Return the [X, Y] coordinate for the center point of the cell that contains the specified text.  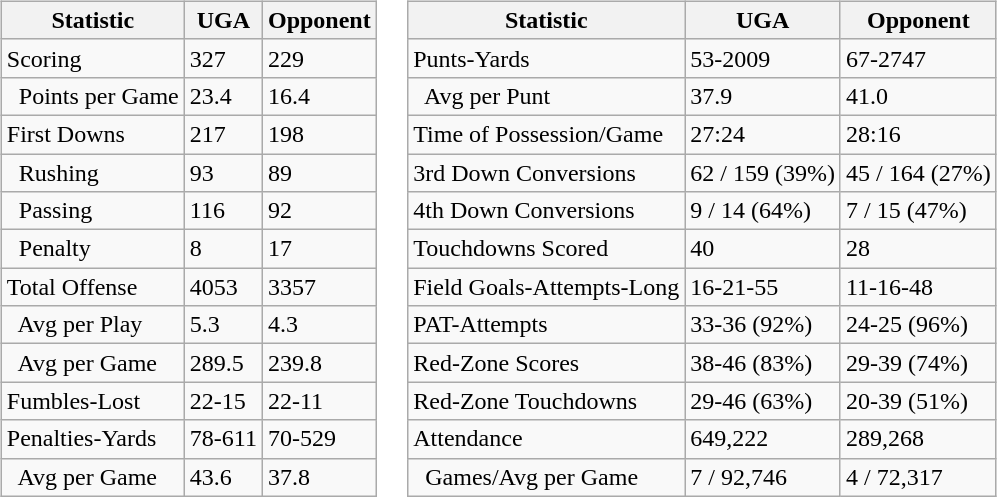
Penalty [92, 249]
327 [223, 58]
28 [918, 249]
Red-Zone Touchdowns [546, 401]
37.9 [763, 96]
4.3 [319, 325]
3rd Down Conversions [546, 173]
40 [763, 249]
37.8 [319, 477]
Passing [92, 211]
7 / 15 (47%) [918, 211]
93 [223, 173]
Penalties-Yards [92, 439]
289,268 [918, 439]
38-46 (83%) [763, 363]
8 [223, 249]
22-15 [223, 401]
16-21-55 [763, 287]
17 [319, 249]
78-611 [223, 439]
45 / 164 (27%) [918, 173]
Rushing [92, 173]
239.8 [319, 363]
Avg per Punt [546, 96]
Points per Game [92, 96]
Punts-Yards [546, 58]
4th Down Conversions [546, 211]
4 / 72,317 [918, 477]
289.5 [223, 363]
PAT-Attempts [546, 325]
20-39 (51%) [918, 401]
229 [319, 58]
62 / 159 (39%) [763, 173]
7 / 92,746 [763, 477]
116 [223, 211]
29-39 (74%) [918, 363]
First Downs [92, 134]
3357 [319, 287]
22-11 [319, 401]
33-36 (92%) [763, 325]
28:16 [918, 134]
23.4 [223, 96]
Games/Avg per Game [546, 477]
217 [223, 134]
11-16-48 [918, 287]
4053 [223, 287]
43.6 [223, 477]
Red-Zone Scores [546, 363]
Field Goals-Attempts-Long [546, 287]
649,222 [763, 439]
92 [319, 211]
67-2747 [918, 58]
41.0 [918, 96]
9 / 14 (64%) [763, 211]
53-2009 [763, 58]
Touchdowns Scored [546, 249]
29-46 (63%) [763, 401]
70-529 [319, 439]
27:24 [763, 134]
5.3 [223, 325]
Attendance [546, 439]
Fumbles-Lost [92, 401]
89 [319, 173]
Time of Possession/Game [546, 134]
198 [319, 134]
Scoring [92, 58]
Total Offense [92, 287]
24-25 (96%) [918, 325]
16.4 [319, 96]
Avg per Play [92, 325]
